Provide the [x, y] coordinate of the cell's center where the given text is located.  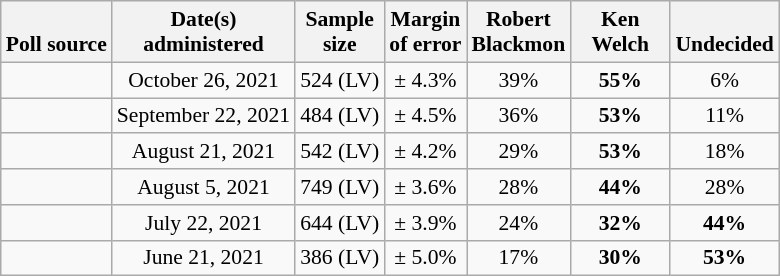
August 5, 2021 [204, 187]
Samplesize [340, 32]
± 3.6% [425, 187]
30% [620, 258]
KenWelch [620, 32]
32% [620, 223]
July 22, 2021 [204, 223]
± 4.5% [425, 116]
± 3.9% [425, 223]
749 (LV) [340, 187]
29% [519, 152]
484 (LV) [340, 116]
± 5.0% [425, 258]
18% [724, 152]
55% [620, 80]
Poll source [56, 32]
± 4.2% [425, 152]
August 21, 2021 [204, 152]
± 4.3% [425, 80]
11% [724, 116]
36% [519, 116]
542 (LV) [340, 152]
RobertBlackmon [519, 32]
39% [519, 80]
September 22, 2021 [204, 116]
June 21, 2021 [204, 258]
524 (LV) [340, 80]
386 (LV) [340, 258]
October 26, 2021 [204, 80]
Marginof error [425, 32]
17% [519, 258]
Date(s)administered [204, 32]
24% [519, 223]
644 (LV) [340, 223]
6% [724, 80]
Undecided [724, 32]
